For the text-containing cell, return its midpoint in (X, Y) coordinate format. 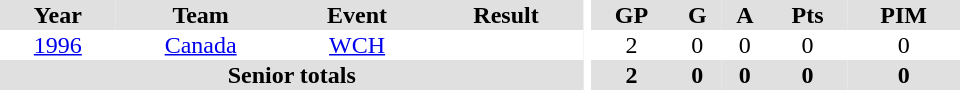
Year (58, 15)
Canada (201, 45)
Team (201, 15)
Result (506, 15)
Event (358, 15)
1996 (58, 45)
Pts (808, 15)
GP (631, 15)
A (745, 15)
Senior totals (292, 75)
G (698, 15)
PIM (904, 15)
WCH (358, 45)
